Locate the cell with the specified text and output its [x, y] center coordinate. 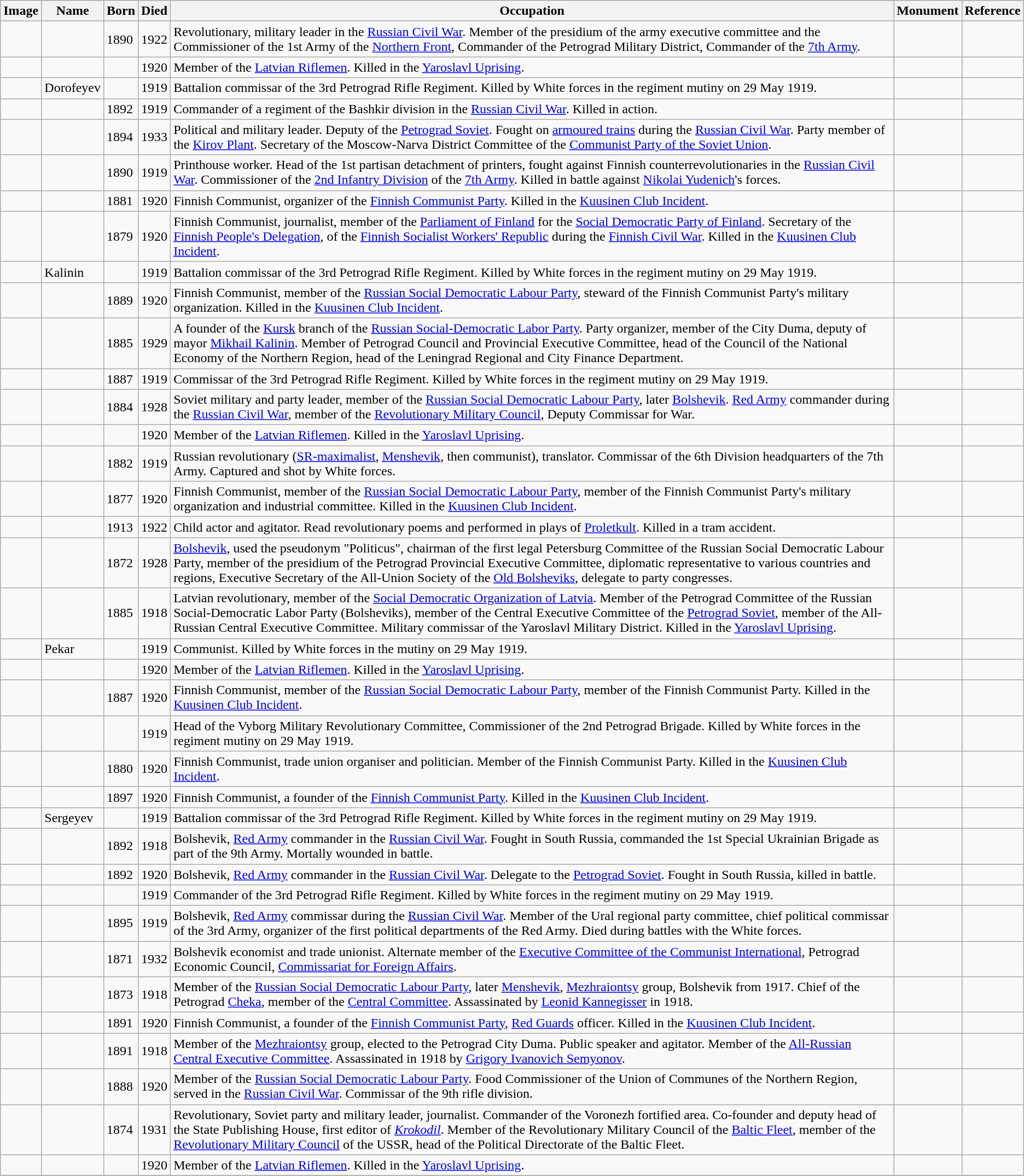
1877 [120, 499]
Finnish Communist, a founder of the Finnish Communist Party, Red Guards officer. Killed in the Kuusinen Club Incident. [532, 1023]
1881 [120, 201]
1894 [120, 137]
1888 [120, 1086]
Dorofeyev [73, 88]
1895 [120, 923]
Bolshevik, Red Army commander in the Russian Civil War. Delegate to the Petrograd Soviet. Fought in South Russia, killed in battle. [532, 875]
1932 [154, 959]
Name [73, 11]
1879 [120, 236]
1880 [120, 769]
1874 [120, 1130]
Monument [928, 11]
Finnish Communist, a founder of the Finnish Communist Party. Killed in the Kuusinen Club Incident. [532, 797]
Born [120, 11]
Commander of the 3rd Petrograd Rifle Regiment. Killed by White forces in the regiment mutiny on 29 May 1919. [532, 895]
1882 [120, 464]
Commissar of the 3rd Petrograd Rifle Regiment. Killed by White forces in the regiment mutiny on 29 May 1919. [532, 379]
Sergeyev [73, 818]
1873 [120, 994]
1933 [154, 137]
1913 [120, 527]
1884 [120, 407]
Occupation [532, 11]
Died [154, 11]
Communist. Killed by White forces in the mutiny on 29 May 1919. [532, 649]
1889 [120, 300]
1897 [120, 797]
1929 [154, 343]
Image [21, 11]
Finnish Communist, member of the Russian Social Democratic Labour Party, member of the Finnish Communist Party. Killed in the Kuusinen Club Incident. [532, 698]
Pekar [73, 649]
Child actor and agitator. Read revolutionary poems and performed in plays of Proletkult. Killed in a tram accident. [532, 527]
1872 [120, 563]
Kalinin [73, 272]
Finnish Communist, organizer of the Finnish Communist Party. Killed in the Kuusinen Club Incident. [532, 201]
1871 [120, 959]
Commander of a regiment of the Bashkir division in the Russian Civil War. Killed in action. [532, 109]
Finnish Communist, trade union organiser and politician. Member of the Finnish Communist Party. Killed in the Kuusinen Club Incident. [532, 769]
1931 [154, 1130]
Reference [992, 11]
